From the cell containing the given text, extract its center point as [x, y] coordinate. 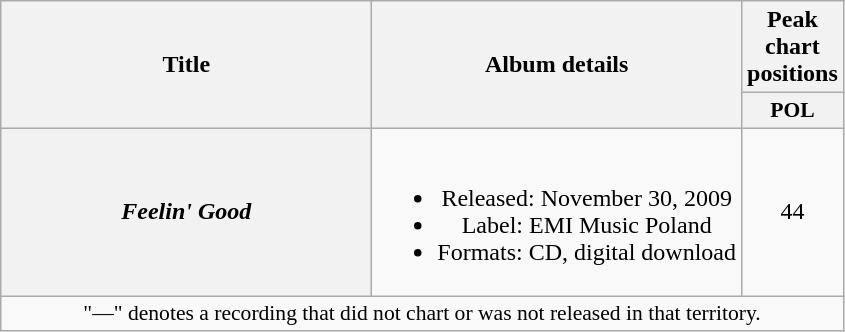
Title [186, 65]
44 [793, 212]
Album details [557, 65]
"—" denotes a recording that did not chart or was not released in that territory. [422, 314]
Peak chart positions [793, 47]
Feelin' Good [186, 212]
Released: November 30, 2009Label: EMI Music PolandFormats: CD, digital download [557, 212]
POL [793, 111]
